Find where the given text appears and provide that cell's center as (X, Y) coordinate. 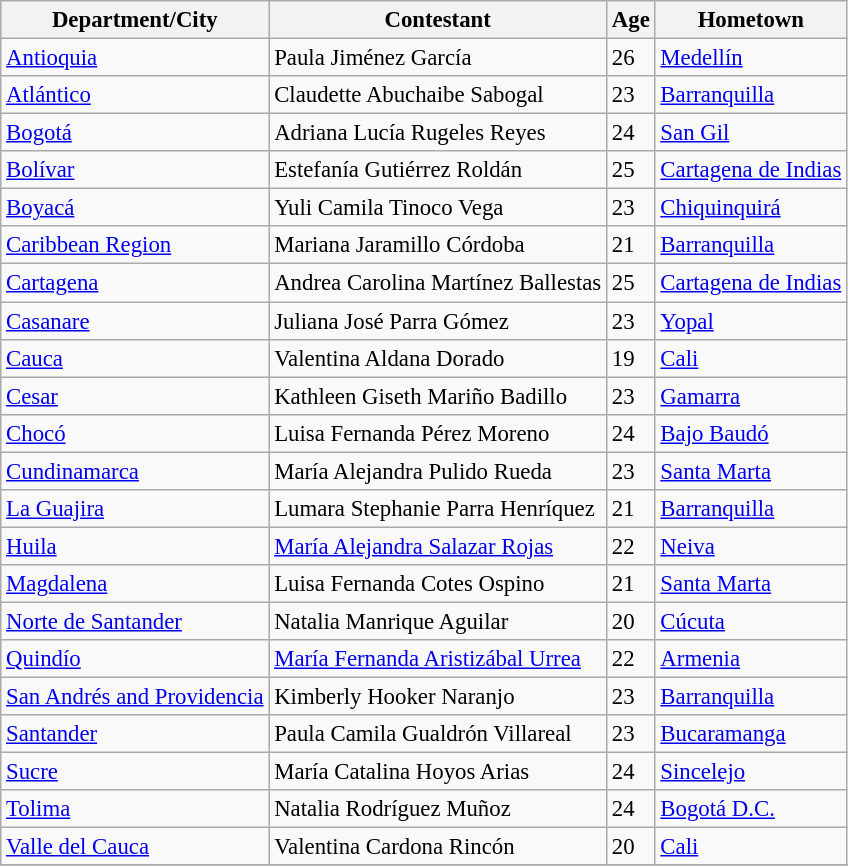
19 (630, 358)
Juliana José Parra Gómez (438, 321)
Luisa Fernanda Cotes Ospino (438, 584)
Kathleen Giseth Mariño Badillo (438, 396)
María Alejandra Pulido Rueda (438, 471)
Gamarra (751, 396)
Santander (135, 734)
Adriana Lucía Rugeles Reyes (438, 133)
Cartagena (135, 283)
Medellín (751, 58)
María Catalina Hoyos Arias (438, 772)
Casanare (135, 321)
Armenia (751, 659)
Hometown (751, 20)
Cauca (135, 358)
Andrea Carolina Martínez Ballestas (438, 283)
María Fernanda Aristizábal Urrea (438, 659)
Huila (135, 546)
Luisa Fernanda Pérez Moreno (438, 433)
Valentina Cardona Rincón (438, 847)
Chiquinquirá (751, 208)
Yuli Camila Tinoco Vega (438, 208)
Natalia Manrique Aguilar (438, 621)
Neiva (751, 546)
Valle del Cauca (135, 847)
26 (630, 58)
Tolima (135, 809)
Valentina Aldana Dorado (438, 358)
Bogotá D.C. (751, 809)
Yopal (751, 321)
San Andrés and Providencia (135, 697)
Bajo Baudó (751, 433)
Natalia Rodríguez Muñoz (438, 809)
Age (630, 20)
Boyacá (135, 208)
San Gil (751, 133)
María Alejandra Salazar Rojas (438, 546)
Department/City (135, 20)
Bucaramanga (751, 734)
Sucre (135, 772)
Bogotá (135, 133)
Estefanía Gutiérrez Roldán (438, 170)
Lumara Stephanie Parra Henríquez (438, 509)
Paula Jiménez García (438, 58)
Sincelejo (751, 772)
Atlántico (135, 95)
Paula Camila Gualdrón Villareal (438, 734)
Magdalena (135, 584)
Norte de Santander (135, 621)
Kimberly Hooker Naranjo (438, 697)
Contestant (438, 20)
Cesar (135, 396)
Claudette Abuchaibe Sabogal (438, 95)
Quindío (135, 659)
La Guajira (135, 509)
Caribbean Region (135, 245)
Antioquia (135, 58)
Cundinamarca (135, 471)
Chocó (135, 433)
Mariana Jaramillo Córdoba (438, 245)
Bolívar (135, 170)
Cúcuta (751, 621)
